For the text-containing cell, return its midpoint in (X, Y) coordinate format. 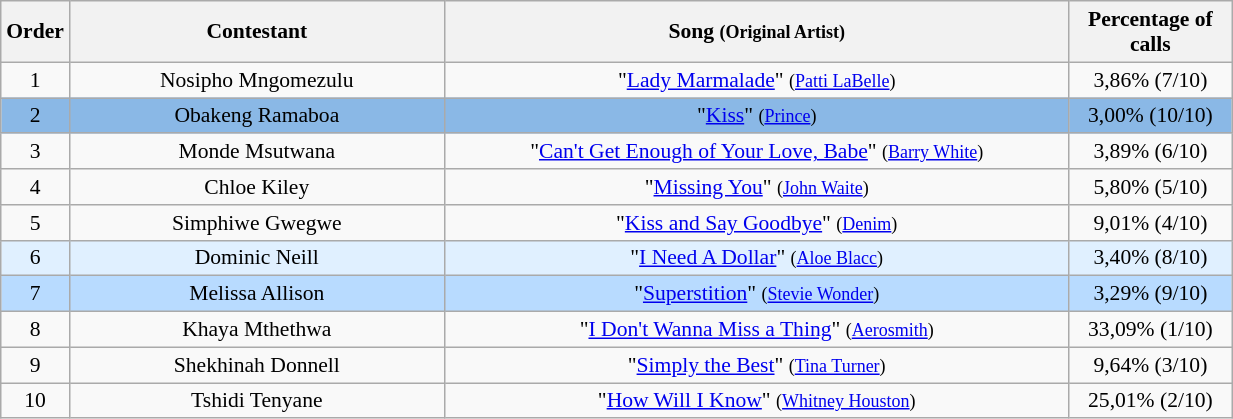
2 (36, 116)
9,01% (4/10) (1150, 223)
Dominic Neill (256, 258)
Contestant (256, 32)
9 (36, 365)
Melissa Allison (256, 294)
6 (36, 258)
Order (36, 32)
"I Need A Dollar" (Aloe Blacc) (756, 258)
"I Don't Wanna Miss a Thing" (Aerosmith) (756, 330)
"Missing You" (John Waite) (756, 187)
9,64% (3/10) (1150, 365)
"Kiss" (Prince) (756, 116)
5,80% (5/10) (1150, 187)
"How Will I Know" (Whitney Houston) (756, 401)
Song (Original Artist) (756, 32)
3,40% (8/10) (1150, 258)
Percentage of calls (1150, 32)
"Kiss and Say Goodbye" (Denim) (756, 223)
3,89% (6/10) (1150, 152)
Chloe Kiley (256, 187)
7 (36, 294)
Simphiwe Gwegwe (256, 223)
"Simply the Best" (Tina Turner) (756, 365)
"Lady Marmalade" (Patti LaBelle) (756, 80)
1 (36, 80)
Shekhinah Donnell (256, 365)
"Superstition" (Stevie Wonder) (756, 294)
3,86% (7/10) (1150, 80)
3,00% (10/10) (1150, 116)
33,09% (1/10) (1150, 330)
Khaya Mthethwa (256, 330)
"Can't Get Enough of Your Love, Babe" (Barry White) (756, 152)
4 (36, 187)
3,29% (9/10) (1150, 294)
5 (36, 223)
3 (36, 152)
Obakeng Ramaboa (256, 116)
Monde Msutwana (256, 152)
Tshidi Tenyane (256, 401)
10 (36, 401)
8 (36, 330)
25,01% (2/10) (1150, 401)
Nosipho Mngomezulu (256, 80)
